Detect which cell encompasses the target text, then output its [x, y] center coordinate. 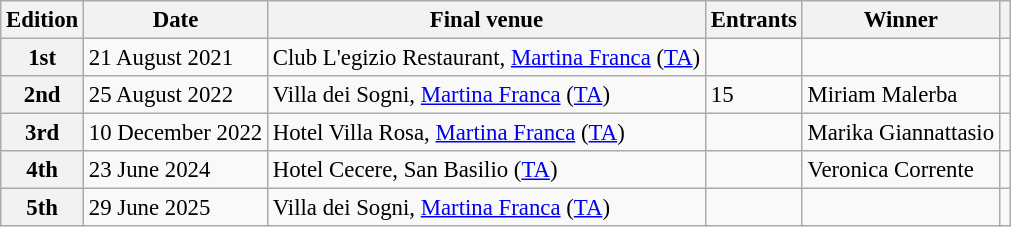
Veronica Corrente [900, 170]
15 [754, 95]
Final venue [486, 20]
4th [42, 170]
25 August 2022 [176, 95]
1st [42, 58]
Entrants [754, 20]
29 June 2025 [176, 208]
2nd [42, 95]
23 June 2024 [176, 170]
Winner [900, 20]
5th [42, 208]
Miriam Malerba [900, 95]
21 August 2021 [176, 58]
3rd [42, 133]
Hotel Villa Rosa, Martina Franca (TA) [486, 133]
Club L'egizio Restaurant, Martina Franca (TA) [486, 58]
Hotel Cecere, San Basilio (TA) [486, 170]
Date [176, 20]
10 December 2022 [176, 133]
Marika Giannattasio [900, 133]
Edition [42, 20]
